Capture the cell that displays the provided text and extract its [x, y] central coordinate. 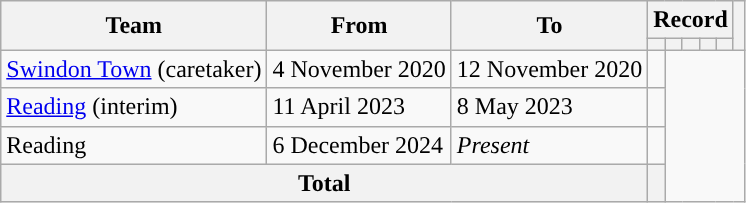
To [549, 26]
Record [691, 20]
Reading (interim) [134, 107]
11 April 2023 [359, 107]
6 December 2024 [359, 145]
Total [324, 183]
From [359, 26]
12 November 2020 [549, 69]
Team [134, 26]
Reading [134, 145]
Swindon Town (caretaker) [134, 69]
8 May 2023 [549, 107]
4 November 2020 [359, 69]
Present [549, 145]
